Scan for the cell matching the given text and deliver its (x, y) coordinate at center. 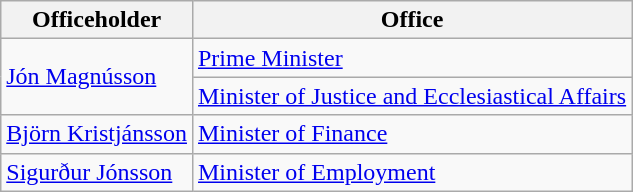
Officeholder (97, 20)
Minister of Justice and Ecclesiastical Affairs (412, 96)
Jón Magnússon (97, 77)
Office (412, 20)
Prime Minister (412, 58)
Minister of Employment (412, 172)
Minister of Finance (412, 134)
Björn Kristjánsson (97, 134)
Sigurður Jónsson (97, 172)
